Find where the given text appears and provide that cell's center as [X, Y] coordinate. 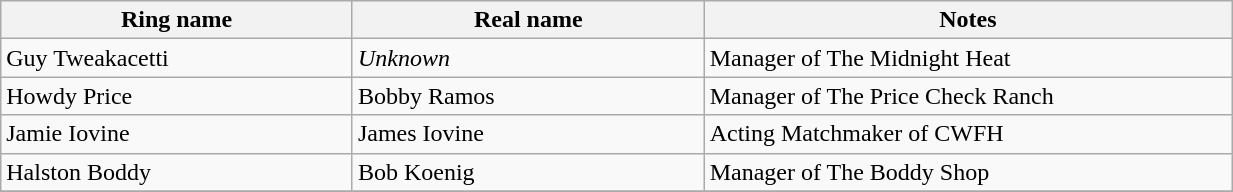
Manager of The Midnight Heat [968, 58]
Guy Tweakacetti [177, 58]
Manager of The Boddy Shop [968, 172]
Manager of The Price Check Ranch [968, 96]
Unknown [528, 58]
Acting Matchmaker of CWFH [968, 134]
James Iovine [528, 134]
Notes [968, 20]
Ring name [177, 20]
Real name [528, 20]
Halston Boddy [177, 172]
Howdy Price [177, 96]
Bob Koenig [528, 172]
Bobby Ramos [528, 96]
Jamie Iovine [177, 134]
